Pinpoint the cell where the given text exists, returning its [X, Y] midpoint coordinate. 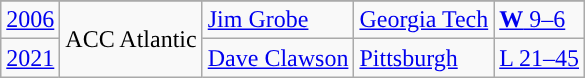
2021 [30, 58]
ACC Atlantic [131, 39]
W 9–6 [540, 20]
Georgia Tech [424, 20]
Dave Clawson [278, 58]
Jim Grobe [278, 20]
Pittsburgh [424, 58]
L 21–45 [540, 58]
2006 [30, 20]
